Locate the cell with the specified text and output its (x, y) center coordinate. 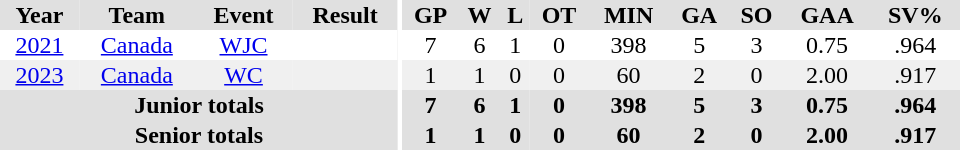
SV% (916, 15)
W (480, 15)
Event (244, 15)
WJC (244, 45)
GA (699, 15)
MIN (628, 15)
WC (244, 75)
Team (137, 15)
SO (756, 15)
L (514, 15)
2021 (40, 45)
Senior totals (199, 135)
GP (431, 15)
OT (559, 15)
Year (40, 15)
Junior totals (199, 105)
GAA (826, 15)
Result (345, 15)
2023 (40, 75)
